For the text-containing cell, return its midpoint in [x, y] coordinate format. 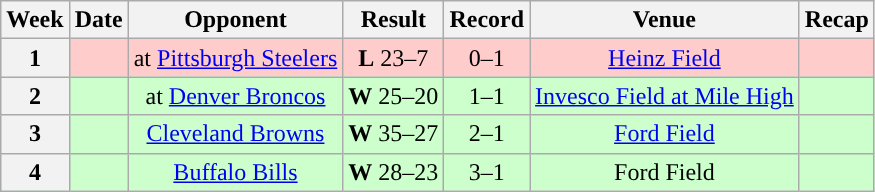
Record [487, 20]
at Denver Broncos [236, 96]
2–1 [487, 134]
at Pittsburgh Steelers [236, 58]
Invesco Field at Mile High [665, 96]
2 [35, 96]
Week [35, 20]
Cleveland Browns [236, 134]
Date [98, 20]
Opponent [236, 20]
Venue [665, 20]
1–1 [487, 96]
W 28–23 [394, 172]
3 [35, 134]
3–1 [487, 172]
1 [35, 58]
0–1 [487, 58]
W 35–27 [394, 134]
Recap [836, 20]
L 23–7 [394, 58]
Result [394, 20]
Buffalo Bills [236, 172]
4 [35, 172]
W 25–20 [394, 96]
Heinz Field [665, 58]
